Locate the cell with the specified text and output its (x, y) center coordinate. 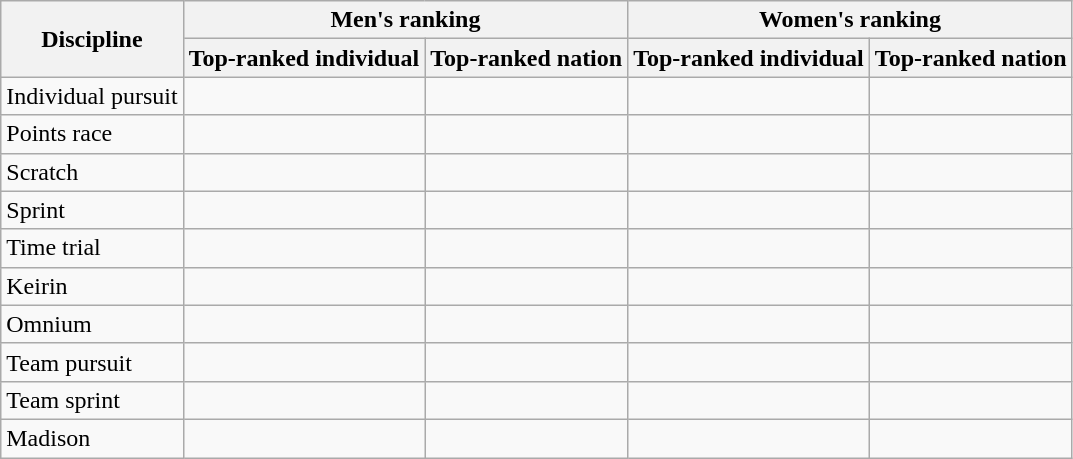
Women's ranking (850, 20)
Discipline (92, 39)
Sprint (92, 210)
Omnium (92, 324)
Team pursuit (92, 362)
Points race (92, 134)
Time trial (92, 248)
Individual pursuit (92, 96)
Keirin (92, 286)
Team sprint (92, 400)
Men's ranking (406, 20)
Madison (92, 438)
Scratch (92, 172)
